Detect which cell encompasses the target text, then output its (x, y) center coordinate. 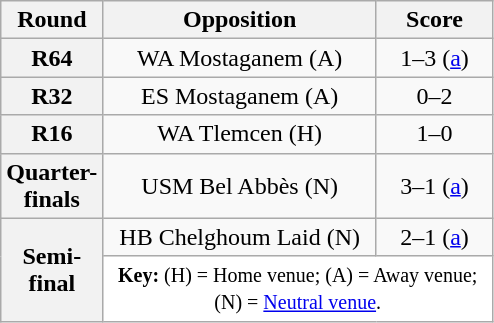
Round (52, 20)
HB Chelghoum Laid (N) (240, 237)
Opposition (240, 20)
ES Mostaganem (A) (240, 96)
R32 (52, 96)
Quarter-finals (52, 186)
USM Bel Abbès (N) (240, 186)
R64 (52, 58)
0–2 (434, 96)
WA Mostaganem (A) (240, 58)
2–1 (a) (434, 237)
R16 (52, 134)
Key: (H) = Home venue; (A) = Away venue; (N) = Neutral venue. (298, 288)
Score (434, 20)
WA Tlemcen (H) (240, 134)
1–0 (434, 134)
3–1 (a) (434, 186)
1–3 (a) (434, 58)
Semi-final (52, 270)
